Determine the (x, y) coordinate at the center of the cell enclosing the given text.  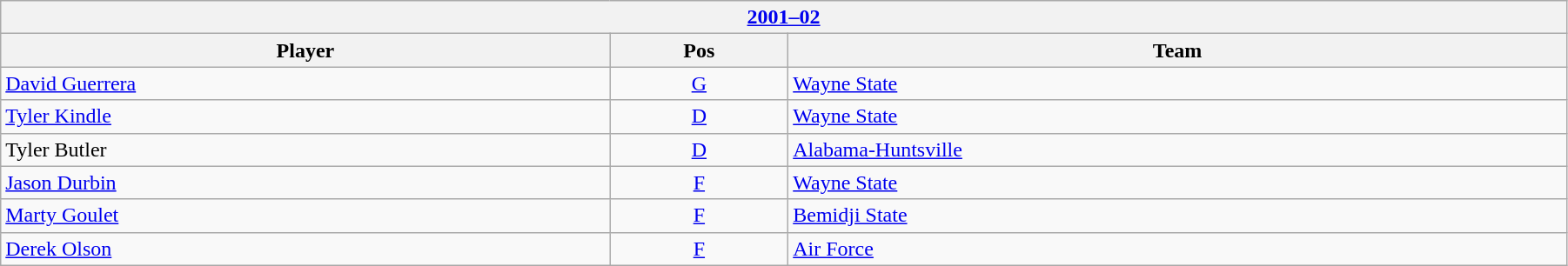
Derek Olson (305, 249)
Jason Durbin (305, 183)
Tyler Butler (305, 150)
Pos (700, 50)
G (700, 83)
Air Force (1178, 249)
Tyler Kindle (305, 116)
Marty Goulet (305, 216)
Alabama-Huntsville (1178, 150)
Team (1178, 50)
2001–02 (784, 17)
Player (305, 50)
David Guerrera (305, 83)
Bemidji State (1178, 216)
